Find where the given text appears and provide that cell's center as [X, Y] coordinate. 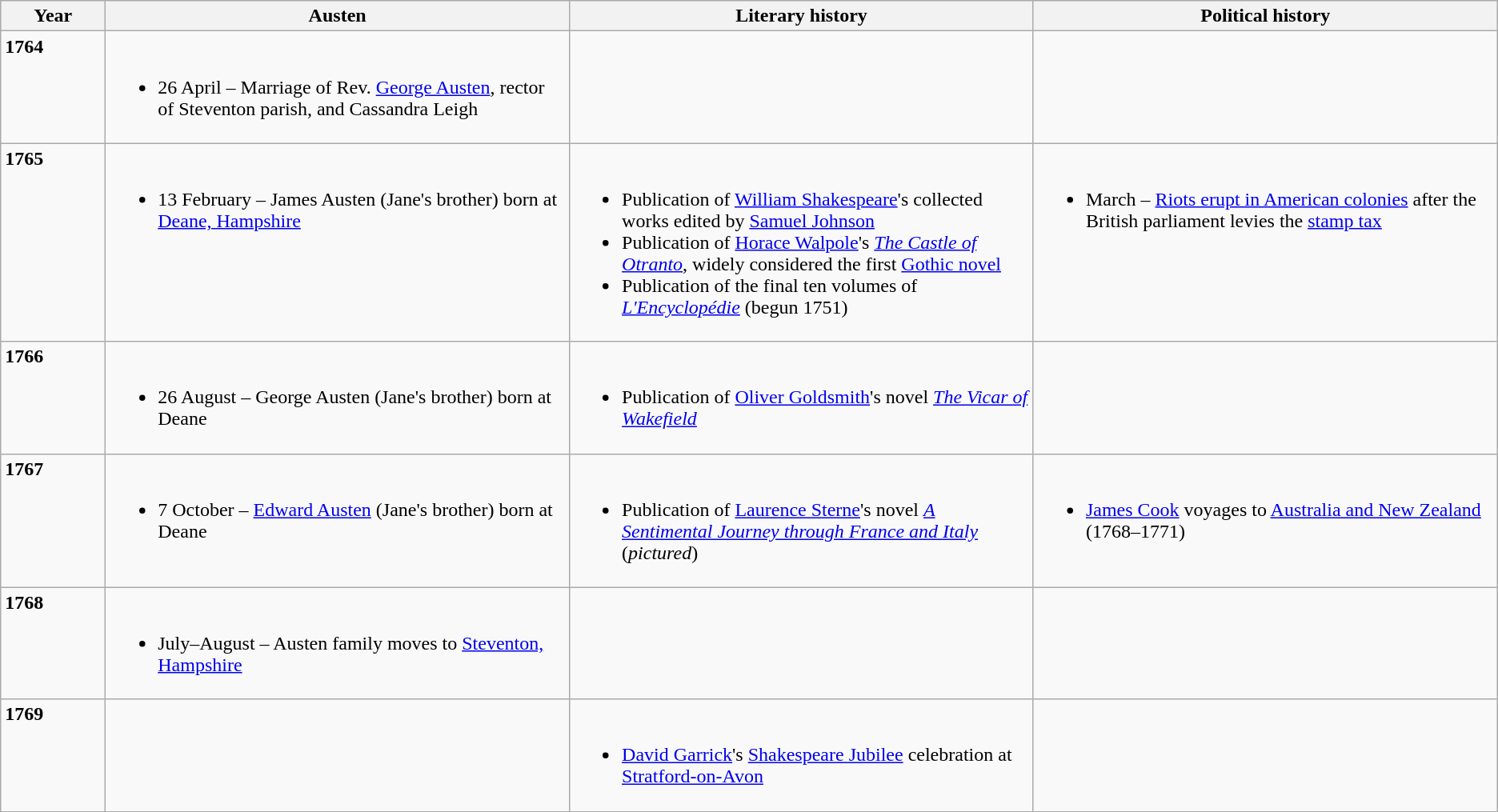
26 August – George Austen (Jane's brother) born at Deane [338, 398]
Political history [1265, 16]
1767 [53, 520]
1768 [53, 643]
26 April – Marriage of Rev. George Austen, rector of Steventon parish, and Cassandra Leigh [338, 87]
Publication of Laurence Sterne's novel A Sentimental Journey through France and Italy (pictured) [802, 520]
March – Riots erupt in American colonies after the British parliament levies the stamp tax [1265, 242]
1766 [53, 398]
Literary history [802, 16]
1764 [53, 87]
1765 [53, 242]
Year [53, 16]
7 October – Edward Austen (Jane's brother) born at Deane [338, 520]
Austen [338, 16]
13 February – James Austen (Jane's brother) born at Deane, Hampshire [338, 242]
1769 [53, 755]
James Cook voyages to Australia and New Zealand (1768–1771) [1265, 520]
Publication of Oliver Goldsmith's novel The Vicar of Wakefield [802, 398]
July–August – Austen family moves to Steventon, Hampshire [338, 643]
David Garrick's Shakespeare Jubilee celebration at Stratford-on-Avon [802, 755]
